Pinpoint the cell where the given text exists, returning its [x, y] midpoint coordinate. 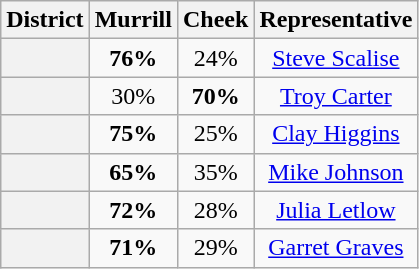
72% [133, 210]
24% [215, 58]
Julia Letlow [336, 210]
75% [133, 134]
District [45, 20]
70% [215, 96]
Mike Johnson [336, 172]
Clay Higgins [336, 134]
76% [133, 58]
71% [133, 248]
Troy Carter [336, 96]
65% [133, 172]
30% [133, 96]
29% [215, 248]
25% [215, 134]
35% [215, 172]
28% [215, 210]
Cheek [215, 20]
Representative [336, 20]
Murrill [133, 20]
Steve Scalise [336, 58]
Garret Graves [336, 248]
